Return (X, Y) of the center of cell containing provided text 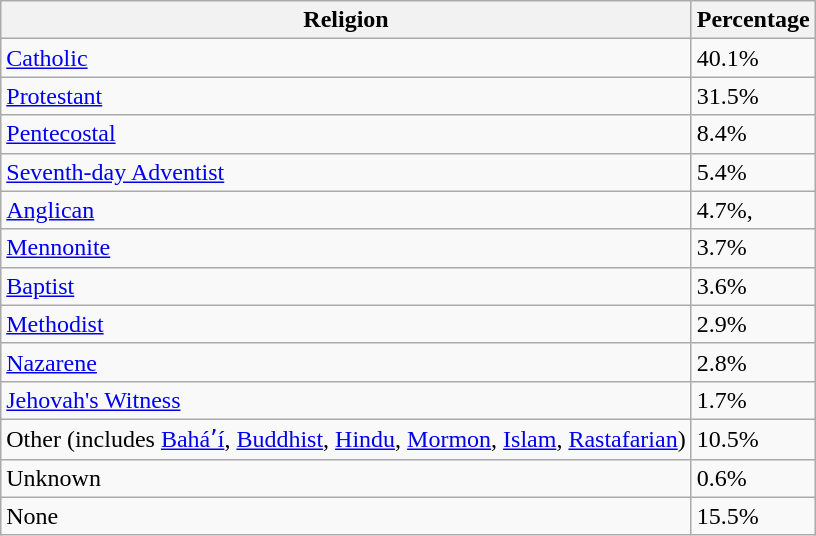
1.7% (753, 400)
3.7% (753, 248)
Methodist (346, 324)
Other (includes Baháʼí, Buddhist, Hindu, Mormon, Islam, Rastafarian) (346, 439)
Anglican (346, 210)
0.6% (753, 478)
Baptist (346, 286)
Protestant (346, 96)
8.4% (753, 134)
Seventh-day Adventist (346, 172)
Catholic (346, 58)
Percentage (753, 20)
Nazarene (346, 362)
Pentecostal (346, 134)
5.4% (753, 172)
Unknown (346, 478)
15.5% (753, 516)
31.5% (753, 96)
40.1% (753, 58)
3.6% (753, 286)
2.8% (753, 362)
4.7%, (753, 210)
2.9% (753, 324)
10.5% (753, 439)
Mennonite (346, 248)
None (346, 516)
Jehovah's Witness (346, 400)
Religion (346, 20)
